Detect which cell encompasses the target text, then output its (X, Y) center coordinate. 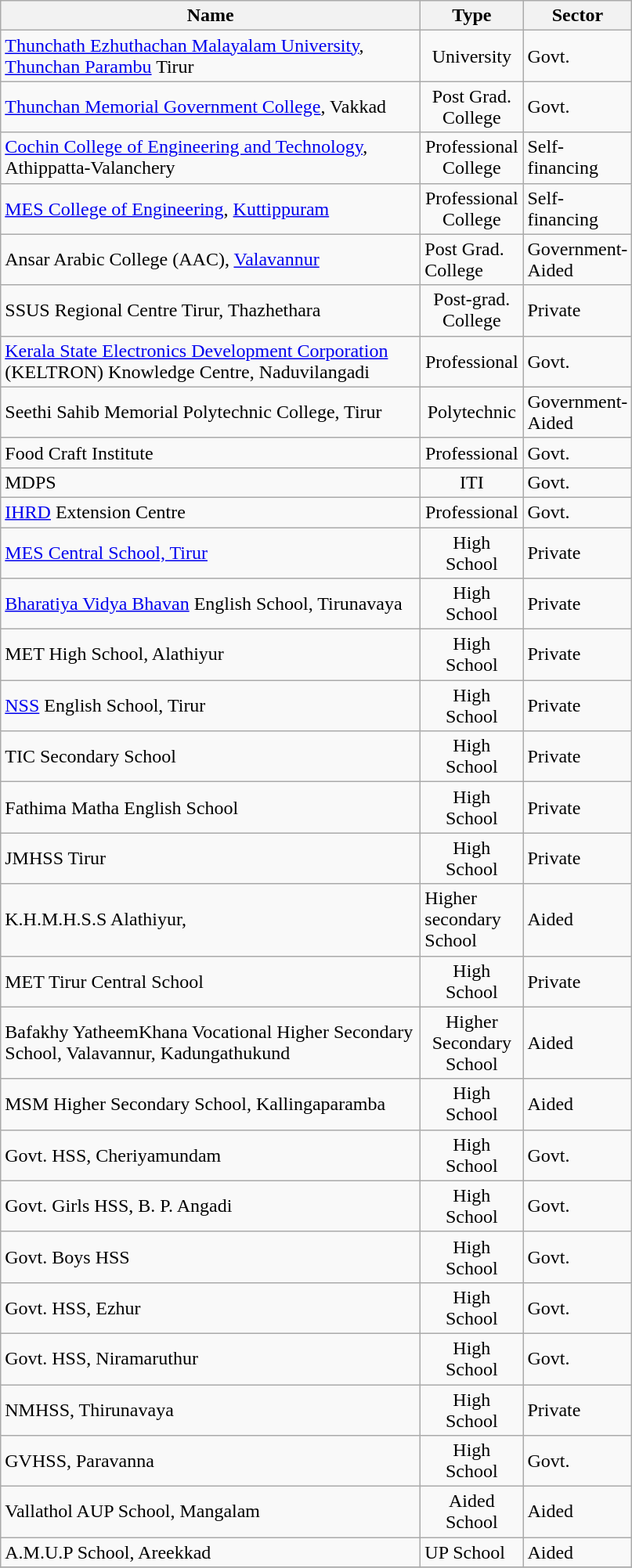
Aided School (471, 1512)
Post-grad. College (471, 310)
K.H.M.H.S.S Alathiyur, (211, 920)
Govt. Boys HSS (211, 1257)
Bharatiya Vidya Bhavan English School, Tirunavaya (211, 604)
Govt. HSS, Niramaruthur (211, 1359)
Vallathol AUP School, Mangalam (211, 1512)
Higher Secondary School (471, 1043)
MES College of Engineering, Kuttippuram (211, 208)
Seethi Sahib Memorial Polytechnic College, Tirur (211, 412)
TIC Secondary School (211, 756)
NSS English School, Tirur (211, 706)
Higher secondary School (471, 920)
Bafakhy YatheemKhana Vocational Higher Secondary School, Valavannur, Kadungathukund (211, 1043)
Cochin College of Engineering and Technology, Athippatta-Valanchery (211, 158)
Sector (578, 16)
MSM Higher Secondary School, Kallingaparamba (211, 1104)
Fathima Matha English School (211, 808)
Food Craft Institute (211, 452)
University (471, 56)
JMHSS Tirur (211, 858)
UP School (471, 1552)
Thunchath Ezhuthachan Malayalam University, Thunchan Parambu Tirur (211, 56)
MDPS (211, 482)
Polytechnic (471, 412)
NMHSS, Thirunavaya (211, 1409)
IHRD Extension Centre (211, 512)
Name (211, 16)
Govt. HSS, Cheriyamundam (211, 1155)
Ansar Arabic College (AAC), Valavannur (211, 260)
SSUS Regional Centre Tirur, Thazhethara (211, 310)
Kerala State Electronics Development Corporation (KELTRON) Knowledge Centre, Naduvilangadi (211, 362)
MET High School, Alathiyur (211, 654)
A.M.U.P School, Areekkad (211, 1552)
Govt. Girls HSS, B. P. Angadi (211, 1206)
ITI (471, 482)
Type (471, 16)
GVHSS, Paravanna (211, 1461)
MET Tirur Central School (211, 982)
Govt. HSS, Ezhur (211, 1307)
MES Central School, Tirur (211, 553)
Thunchan Memorial Government College, Vakkad (211, 106)
